Capture the cell that displays the provided text and extract its [X, Y] central coordinate. 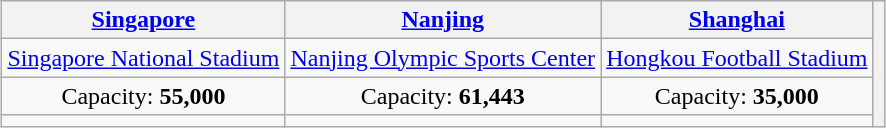
Nanjing [443, 20]
Singapore National Stadium [144, 58]
Hongkou Football Stadium [737, 58]
Capacity: 55,000 [144, 96]
Capacity: 35,000 [737, 96]
Nanjing Olympic Sports Center [443, 58]
Capacity: 61,443 [443, 96]
Shanghai [737, 20]
Singapore [144, 20]
